Find where the given text appears and provide that cell's center as (x, y) coordinate. 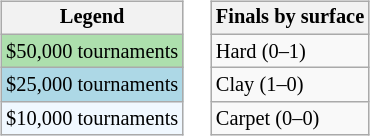
Legend (92, 18)
Hard (0–1) (290, 51)
$25,000 tournaments (92, 85)
Finals by surface (290, 18)
$10,000 tournaments (92, 119)
$50,000 tournaments (92, 51)
Carpet (0–0) (290, 119)
Clay (1–0) (290, 85)
